Pinpoint the cell where the given text exists, returning its [x, y] midpoint coordinate. 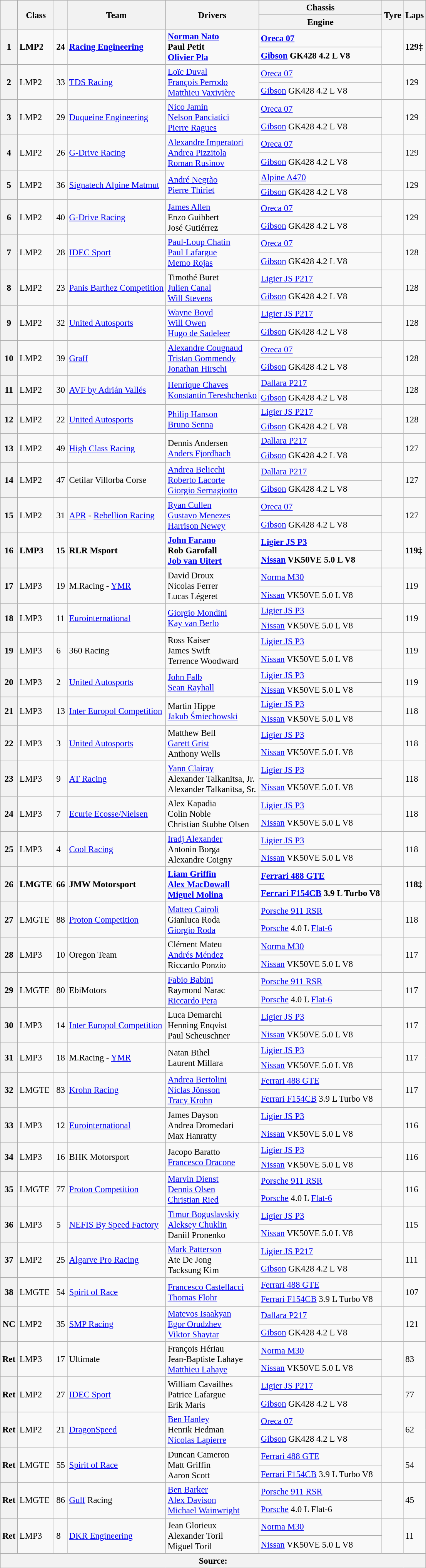
Jean Glorieux Alexander Toril Miguel Toril [212, 1536]
Alexandre Imperatori Andrea Pizzitola Roman Rusinov [212, 153]
Duqueine Engineering [116, 117]
Drivers [212, 15]
121 [415, 1324]
TDS Racing [116, 82]
Giorgio Mondini Kay van Berlo [212, 618]
45 [415, 1501]
Gulf Racing [116, 1501]
DKR Engineering [116, 1536]
Martin Hippe Jakub Śmiechowski [212, 712]
Ryan Cullen Gustavo Menezes Harrison Newey [212, 516]
AVF by Adrián Vallés [116, 390]
BHK Motorsport [116, 1157]
Signatech Alpine Matmut [116, 185]
Iradj Alexander Antonin Borga Alexandre Coigny [212, 849]
Cool Racing [116, 849]
80 [61, 990]
37 [9, 1260]
David Droux Nicolas Ferrer Lucas Légeret [212, 586]
47 [61, 480]
Ben Hanley Henrik Hedman Nicolas Lapierre [212, 1430]
Tyre [393, 15]
Class [36, 15]
Alpine A470 [320, 178]
Alexandre Cougnaud Tristan Gommendy Jonathan Hirschi [212, 358]
Wayne Boyd Will Owen Hugo de Sadeleer [212, 323]
Team [116, 15]
Timothé Buret Julien Canal Will Stevens [212, 288]
Engine [320, 22]
Dennis Andersen Anders Fjordbach [212, 448]
Ross Kaiser James Swift Terrence Woodward [212, 650]
RLR Msport [116, 551]
66 [61, 885]
34 [9, 1157]
JMW Motorsport [116, 885]
High Class Racing [116, 448]
1 [9, 47]
55 [61, 1465]
86 [61, 1501]
Ultimate [116, 1359]
SMP Racing [116, 1324]
William Cavailhes Patrice Lafargue Erik Maris [212, 1395]
APR - Rebellion Racing [116, 516]
Laps [415, 15]
Timur Boguslavskiy Aleksey Chuklin Daniil Pronenko [212, 1225]
Henrique Chaves Konstantin Tereshchenko [212, 390]
40 [61, 217]
107 [415, 1292]
Philip Hanson Bruno Senna [212, 419]
Algarve Pro Racing [116, 1260]
Matthew Bell Garett Grist Anthony Wells [212, 744]
Matevos Isaakyan Egor Orudzhev Viktor Shaytar [212, 1324]
Liam Griffin Alex MacDowall Miguel Molina [212, 885]
49 [61, 448]
Nico Jamin Nelson Panciatici Pierre Ragues [212, 117]
James Dayson Andrea Dromedari Max Hanratty [212, 1125]
Yann Clairay Alexander Talkanitsa, Jr. Alexander Talkanitsa, Sr. [212, 779]
AT Racing [116, 779]
John Farano Rob Garofall Job van Uitert [212, 551]
Source: [213, 1561]
NEFIS By Speed Factory [116, 1225]
Fabio Babini Raymond Narac Riccardo Pera [212, 990]
Marvin Dienst Dennis Olsen Christian Ried [212, 1189]
Oregon Team [116, 955]
NC [9, 1324]
129‡ [415, 47]
Duncan Cameron Matt Griffin Aaron Scott [212, 1465]
Andrea Belicchi Roberto Lacorte Giorgio Sernagiotto [212, 480]
Chassis [320, 8]
Natan Bihel Laurent Millara [212, 1057]
Jacopo Baratto Francesco Dracone [212, 1157]
Loïc Duval François Perrodo Matthieu Vaxivière [212, 82]
Cetilar Villorba Corse [116, 480]
111 [415, 1260]
André Negrão Pierre Thiriet [212, 185]
Ecurie Ecosse/Nielsen [116, 814]
118‡ [415, 885]
20 [9, 682]
119‡ [415, 551]
Graff [116, 358]
Alex Kapadia Colin Noble Christian Stubbe Olsen [212, 814]
Clément Mateu Andrés Méndez Riccardo Ponzio [212, 955]
James Allen Enzo Guibbert José Gutiérrez [212, 217]
Krohn Racing [116, 1090]
39 [61, 358]
Matteo Cairoli Gianluca Roda Giorgio Roda [212, 920]
Andrea Bertolini Niclas Jönsson Tracy Krohn [212, 1090]
62 [415, 1430]
115 [415, 1225]
EbiMotors [116, 990]
Panis Barthez Competition [116, 288]
38 [9, 1292]
DragonSpeed [116, 1430]
88 [61, 920]
360 Racing [116, 650]
John Falb Sean Rayhall [212, 682]
Norman Nato Paul Petit Olivier Pla [212, 47]
François Hériau Jean-Baptiste Lahaye Matthieu Lahaye [212, 1359]
Luca Demarchi Henning Enqvist Paul Scheuschner [212, 1026]
Ben Barker Alex Davison Michael Wainwright [212, 1501]
Mark Patterson Ate De Jong Tacksung Kim [212, 1260]
Paul-Loup Chatin Paul Lafargue Memo Rojas [212, 252]
Francesco Castellacci Thomas Flohr [212, 1292]
Racing Engineering [116, 47]
